Provide the (X, Y) coordinate of the cell's center where the given text is located.  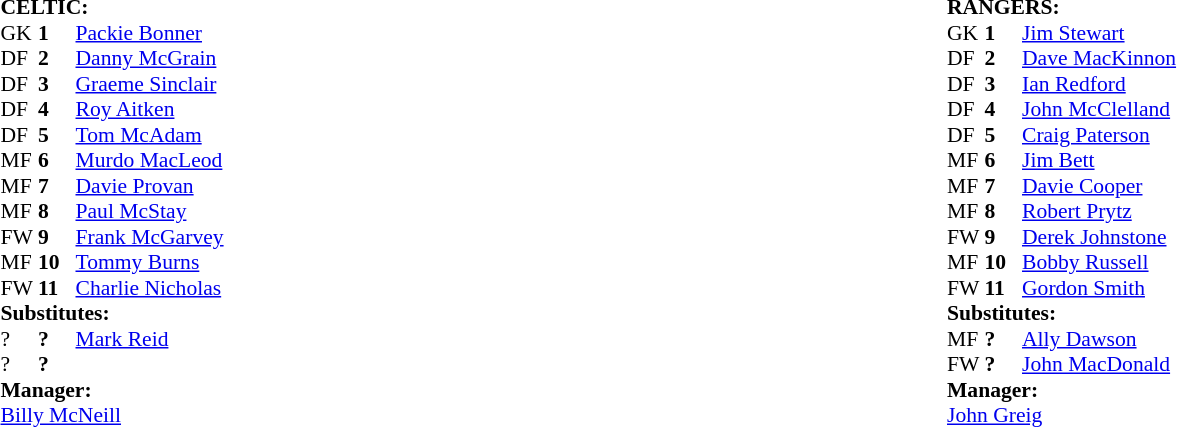
Graeme Sinclair (150, 84)
Robert Prytz (1099, 211)
Ally Dawson (1099, 339)
Bobby Russell (1099, 263)
Packie Bonner (150, 33)
Tom McAdam (150, 135)
Danny McGrain (150, 59)
Ian Redford (1099, 84)
Roy Aitken (150, 109)
Craig Paterson (1099, 135)
Davie Provan (150, 186)
John McClelland (1099, 109)
Frank McGarvey (150, 237)
Tommy Burns (150, 263)
Jim Stewart (1099, 33)
Murdo MacLeod (150, 161)
Mark Reid (150, 339)
Derek Johnstone (1099, 237)
Jim Bett (1099, 161)
Davie Cooper (1099, 186)
Gordon Smith (1099, 288)
Paul McStay (150, 211)
Dave MacKinnon (1099, 59)
John MacDonald (1099, 365)
Charlie Nicholas (150, 288)
